Locate the cell with the specified text and output its (X, Y) center coordinate. 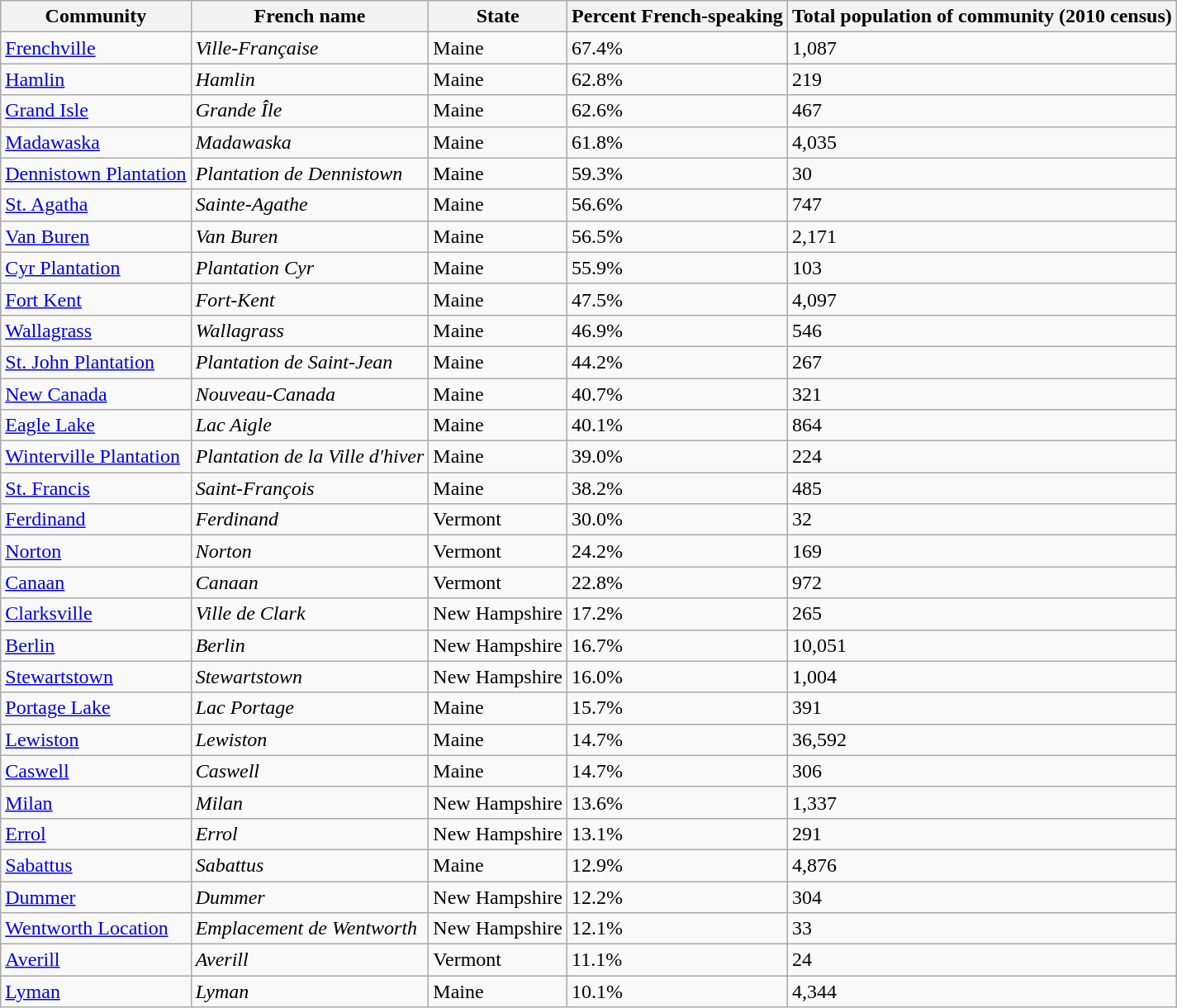
32 (981, 520)
Grand Isle (96, 111)
747 (981, 205)
Portage Lake (96, 708)
Community (96, 17)
Plantation de Saint-Jean (310, 362)
62.8% (677, 79)
Clarksville (96, 614)
Wentworth Location (96, 929)
12.9% (677, 865)
10.1% (677, 991)
Plantation de la Ville d'hiver (310, 457)
304 (981, 896)
62.6% (677, 111)
36,592 (981, 739)
33 (981, 929)
467 (981, 111)
972 (981, 582)
391 (981, 708)
4,035 (981, 142)
Fort-Kent (310, 299)
Emplacement de Wentworth (310, 929)
44.2% (677, 362)
1,337 (981, 802)
13.6% (677, 802)
30 (981, 174)
39.0% (677, 457)
265 (981, 614)
St. John Plantation (96, 362)
State (498, 17)
864 (981, 426)
Eagle Lake (96, 426)
12.2% (677, 896)
Total population of community (2010 census) (981, 17)
40.7% (677, 394)
Cyr Plantation (96, 268)
10,051 (981, 645)
56.6% (677, 205)
Percent French-speaking (677, 17)
24.2% (677, 551)
38.2% (677, 488)
4,344 (981, 991)
Lac Portage (310, 708)
103 (981, 268)
16.0% (677, 677)
169 (981, 551)
59.3% (677, 174)
61.8% (677, 142)
17.2% (677, 614)
4,876 (981, 865)
1,087 (981, 48)
4,097 (981, 299)
224 (981, 457)
St. Francis (96, 488)
12.1% (677, 929)
Grande Île (310, 111)
46.9% (677, 330)
16.7% (677, 645)
22.8% (677, 582)
Ville de Clark (310, 614)
485 (981, 488)
321 (981, 394)
Nouveau-Canada (310, 394)
306 (981, 771)
15.7% (677, 708)
St. Agatha (96, 205)
Lac Aigle (310, 426)
56.5% (677, 236)
55.9% (677, 268)
13.1% (677, 834)
47.5% (677, 299)
Fort Kent (96, 299)
Plantation de Dennistown (310, 174)
1,004 (981, 677)
67.4% (677, 48)
30.0% (677, 520)
Ville-Française (310, 48)
267 (981, 362)
11.1% (677, 960)
Saint-François (310, 488)
2,171 (981, 236)
New Canada (96, 394)
219 (981, 79)
40.1% (677, 426)
Plantation Cyr (310, 268)
Winterville Plantation (96, 457)
Frenchville (96, 48)
Dennistown Plantation (96, 174)
Sainte-Agathe (310, 205)
546 (981, 330)
French name (310, 17)
291 (981, 834)
24 (981, 960)
